Detect which cell encompasses the target text, then output its (x, y) center coordinate. 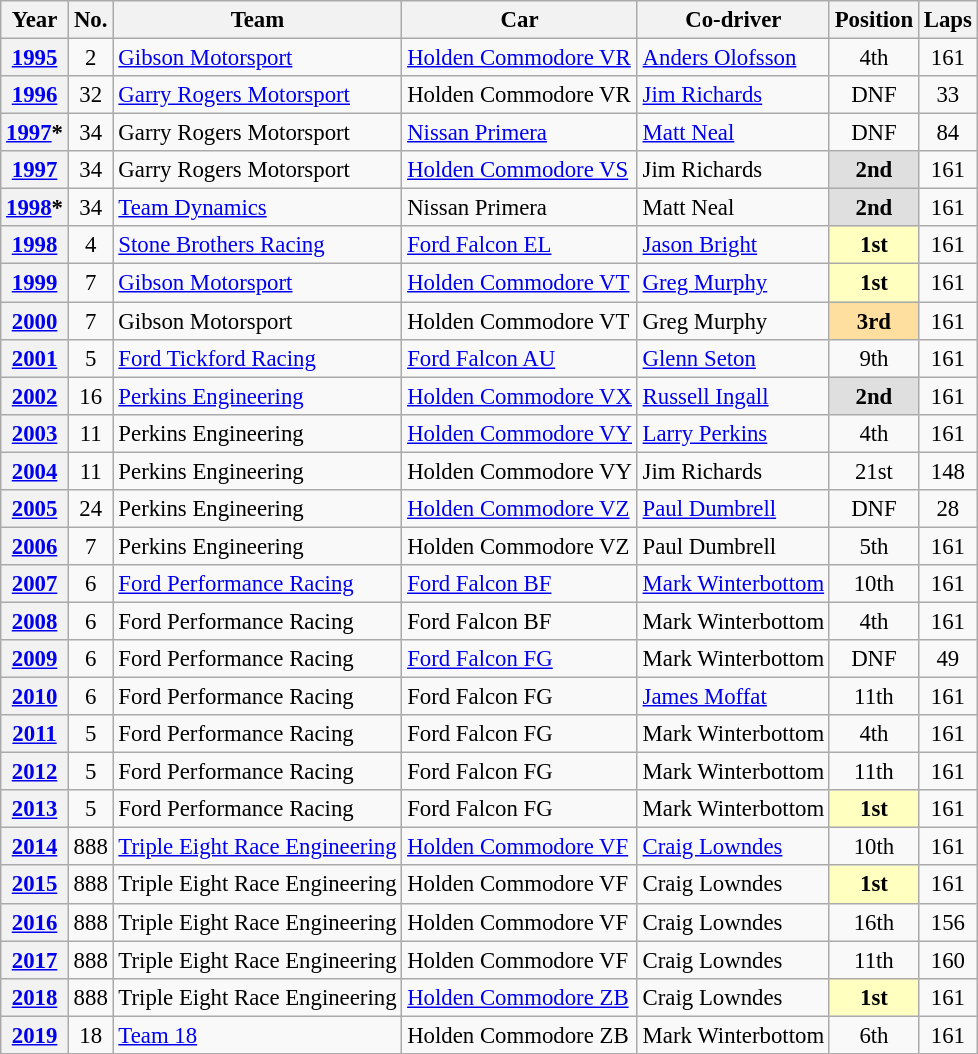
Holden Commodore VS (520, 170)
2010 (35, 697)
Ford Tickford Racing (258, 358)
2019 (35, 1035)
16 (90, 396)
18 (90, 1035)
2014 (35, 847)
148 (948, 471)
2005 (35, 509)
Jason Bright (733, 245)
2006 (35, 546)
1995 (35, 58)
2007 (35, 584)
2008 (35, 621)
2003 (35, 433)
2002 (35, 396)
Co-driver (733, 20)
2009 (35, 659)
2004 (35, 471)
32 (90, 95)
156 (948, 922)
160 (948, 960)
5th (874, 546)
Team Dynamics (258, 208)
Anders Olofsson (733, 58)
2018 (35, 997)
Russell Ingall (733, 396)
No. (90, 20)
Ford Falcon EL (520, 245)
33 (948, 95)
James Moffat (733, 697)
Year (35, 20)
1999 (35, 283)
1997* (35, 133)
2015 (35, 885)
24 (90, 509)
84 (948, 133)
2011 (35, 734)
9th (874, 358)
3rd (874, 321)
Laps (948, 20)
Stone Brothers Racing (258, 245)
1998 (35, 245)
1996 (35, 95)
Holden Commodore VX (520, 396)
2 (90, 58)
2012 (35, 772)
6th (874, 1035)
2016 (35, 922)
Team (258, 20)
1998* (35, 208)
28 (948, 509)
Position (874, 20)
Ford Falcon AU (520, 358)
49 (948, 659)
Team 18 (258, 1035)
1997 (35, 170)
Car (520, 20)
2000 (35, 321)
2017 (35, 960)
Larry Perkins (733, 433)
2013 (35, 809)
Glenn Seton (733, 358)
16th (874, 922)
2001 (35, 358)
21st (874, 471)
4 (90, 245)
